Output the [X, Y] coordinate of the center of the cell containing the given text.  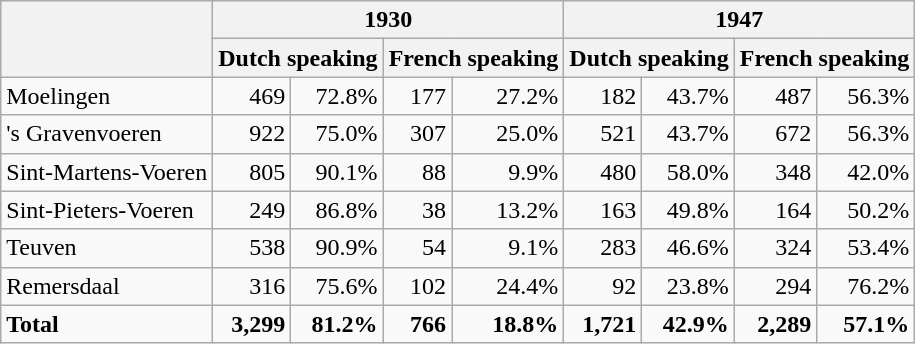
163 [603, 210]
27.2% [508, 96]
9.9% [508, 172]
23.8% [688, 286]
102 [417, 286]
324 [776, 248]
Moelingen [107, 96]
42.9% [688, 324]
3,299 [252, 324]
75.6% [337, 286]
72.8% [337, 96]
672 [776, 134]
307 [417, 134]
75.0% [337, 134]
805 [252, 172]
57.1% [866, 324]
182 [603, 96]
88 [417, 172]
42.0% [866, 172]
18.8% [508, 324]
86.8% [337, 210]
54 [417, 248]
348 [776, 172]
283 [603, 248]
1930 [388, 20]
25.0% [508, 134]
164 [776, 210]
177 [417, 96]
487 [776, 96]
58.0% [688, 172]
92 [603, 286]
469 [252, 96]
46.6% [688, 248]
's Gravenvoeren [107, 134]
90.1% [337, 172]
90.9% [337, 248]
Total [107, 324]
766 [417, 324]
480 [603, 172]
Remersdaal [107, 286]
13.2% [508, 210]
2,289 [776, 324]
294 [776, 286]
24.4% [508, 286]
538 [252, 248]
521 [603, 134]
Sint-Pieters-Voeren [107, 210]
316 [252, 286]
53.4% [866, 248]
38 [417, 210]
1,721 [603, 324]
50.2% [866, 210]
Sint-Martens-Voeren [107, 172]
76.2% [866, 286]
49.8% [688, 210]
Teuven [107, 248]
81.2% [337, 324]
1947 [740, 20]
9.1% [508, 248]
922 [252, 134]
249 [252, 210]
